Identify which cell holds the provided text, then report its (x, y) central coordinate. 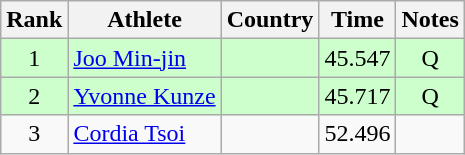
Rank (34, 20)
Joo Min-jin (144, 58)
Yvonne Kunze (144, 96)
3 (34, 134)
1 (34, 58)
Cordia Tsoi (144, 134)
Notes (430, 20)
Time (358, 20)
Athlete (144, 20)
52.496 (358, 134)
2 (34, 96)
Country (270, 20)
45.547 (358, 58)
45.717 (358, 96)
